For the text-containing cell, return its midpoint in [X, Y] coordinate format. 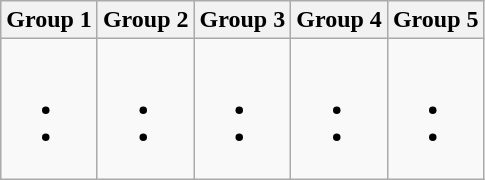
Group 3 [242, 20]
Group 5 [436, 20]
Group 1 [50, 20]
Group 4 [340, 20]
Group 2 [146, 20]
